Output the (X, Y) coordinate of the center of the cell containing the given text.  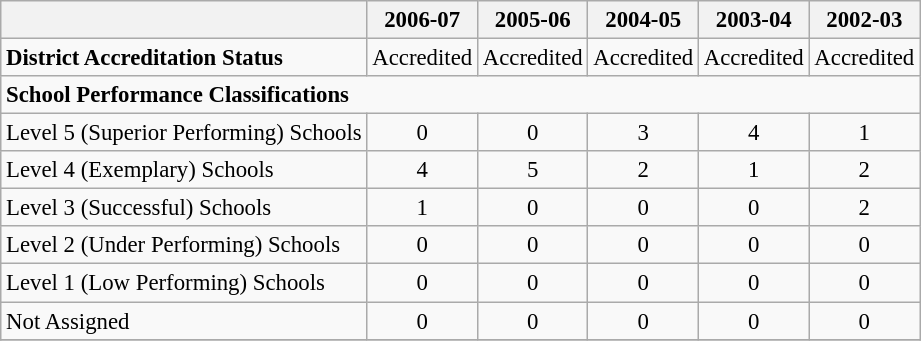
District Accreditation Status (184, 58)
School Performance Classifications (460, 95)
Level 2 (Under Performing) Schools (184, 245)
2002-03 (864, 20)
Level 5 (Superior Performing) Schools (184, 133)
3 (644, 133)
2004-05 (644, 20)
5 (532, 170)
2005-06 (532, 20)
2006-07 (422, 20)
Level 3 (Successful) Schools (184, 208)
Not Assigned (184, 321)
Level 1 (Low Performing) Schools (184, 283)
2003-04 (754, 20)
Level 4 (Exemplary) Schools (184, 170)
